Extract the (X, Y) coordinate from the center of the cell holding the provided text.  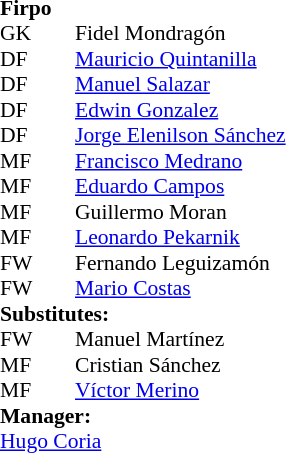
Manuel Martínez (180, 339)
Leonardo Pekarnik (180, 237)
Fernando Leguizamón (180, 263)
Fidel Mondragón (180, 33)
Manager: (143, 416)
Víctor Merino (180, 391)
Cristian Sánchez (180, 365)
Mauricio Quintanilla (180, 59)
Jorge Elenilson Sánchez (180, 135)
Mario Costas (180, 289)
Edwin Gonzalez (180, 110)
GK (19, 33)
Eduardo Campos (180, 187)
Francisco Medrano (180, 161)
Guillermo Moran (180, 212)
Manuel Salazar (180, 85)
Substitutes: (143, 314)
